Identify which cell holds the provided text, then report its [x, y] central coordinate. 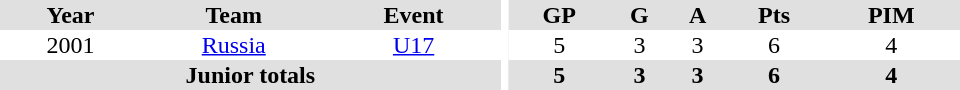
A [697, 15]
U17 [413, 45]
PIM [892, 15]
Team [234, 15]
G [639, 15]
Event [413, 15]
2001 [70, 45]
Year [70, 15]
Junior totals [250, 75]
Russia [234, 45]
Pts [774, 15]
GP [559, 15]
